Determine the [X, Y] coordinate at the center of the cell enclosing the given text.  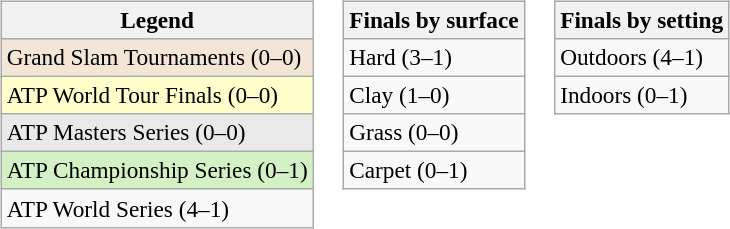
Grass (0–0) [434, 133]
Clay (1–0) [434, 95]
Grand Slam Tournaments (0–0) [157, 57]
ATP World Series (4–1) [157, 208]
ATP World Tour Finals (0–0) [157, 95]
Outdoors (4–1) [642, 57]
Carpet (0–1) [434, 171]
Legend [157, 20]
Indoors (0–1) [642, 95]
Finals by setting [642, 20]
ATP Championship Series (0–1) [157, 171]
Finals by surface [434, 20]
Hard (3–1) [434, 57]
ATP Masters Series (0–0) [157, 133]
